Determine the [x, y] coordinate at the center of the cell enclosing the given text.  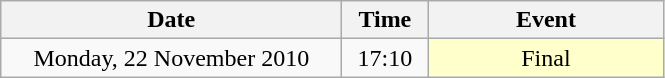
Final [546, 58]
Event [546, 20]
Time [385, 20]
Monday, 22 November 2010 [172, 58]
17:10 [385, 58]
Date [172, 20]
